Determine the (x, y) coordinate at the center of the cell enclosing the given text.  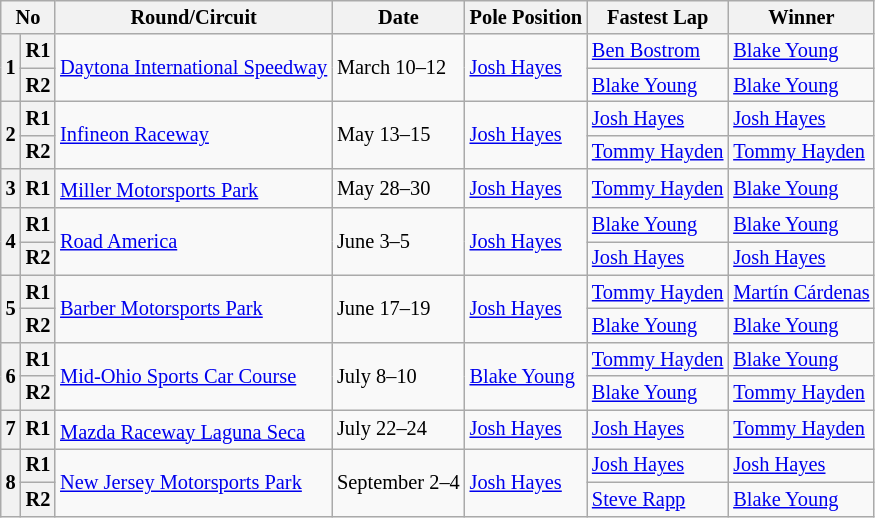
Steve Rapp (658, 499)
September 2–4 (398, 482)
No (28, 17)
Fastest Lap (658, 17)
Martín Cárdenas (801, 292)
March 10–12 (398, 68)
June 3–5 (398, 242)
5 (11, 308)
4 (11, 242)
Mid-Ohio Sports Car Course (194, 376)
New Jersey Motorsports Park (194, 482)
Ben Bostrom (658, 51)
2 (11, 134)
Infineon Raceway (194, 134)
Daytona International Speedway (194, 68)
May 13–15 (398, 134)
July 22–24 (398, 430)
7 (11, 430)
June 17–19 (398, 308)
Pole Position (526, 17)
Winner (801, 17)
8 (11, 482)
Road America (194, 242)
July 8–10 (398, 376)
May 28–30 (398, 188)
3 (11, 188)
Miller Motorsports Park (194, 188)
Barber Motorsports Park (194, 308)
Date (398, 17)
Mazda Raceway Laguna Seca (194, 430)
6 (11, 376)
Round/Circuit (194, 17)
1 (11, 68)
